Scan for the cell matching the given text and deliver its [X, Y] coordinate at center. 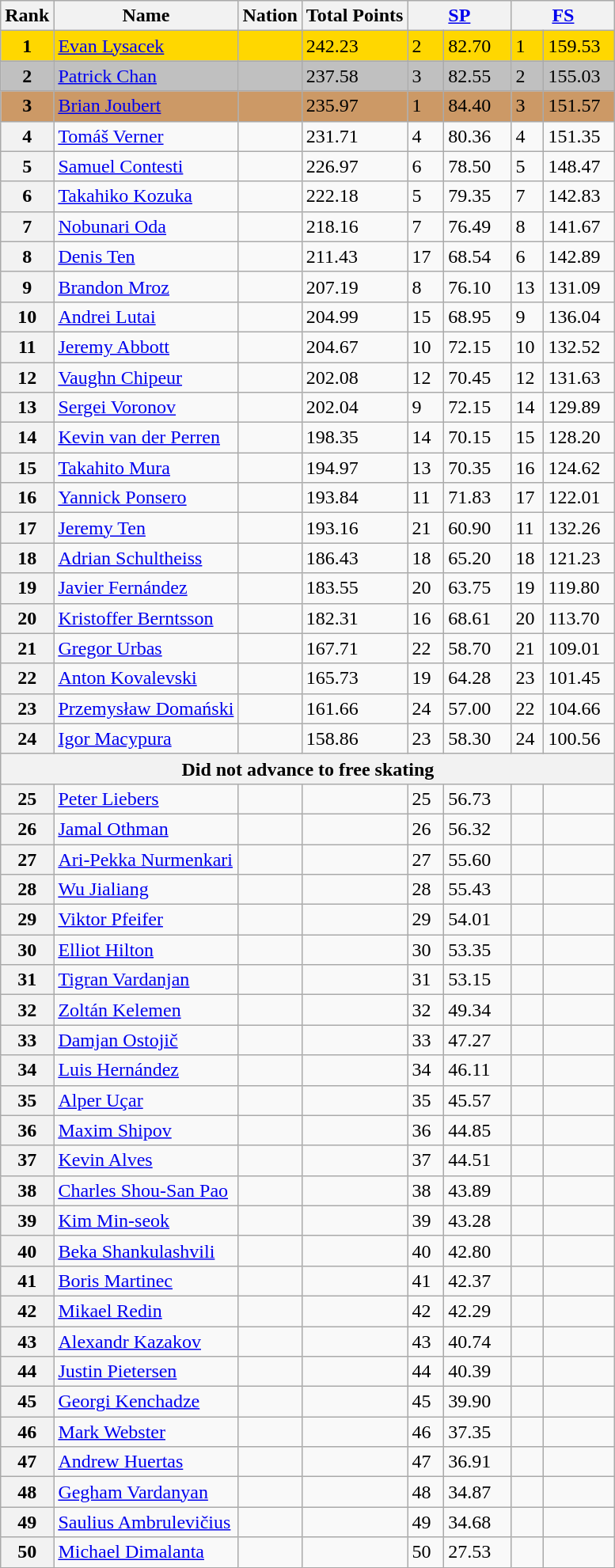
84.40 [478, 106]
Andrei Lutai [146, 317]
54.01 [478, 920]
SP [459, 16]
42.37 [478, 1281]
53.35 [478, 950]
Evan Lysacek [146, 46]
131.63 [579, 378]
Jamal Othman [146, 829]
53.15 [478, 980]
70.35 [478, 468]
42.80 [478, 1251]
71.83 [478, 498]
Tigran Vardanjan [146, 980]
58.30 [478, 738]
Nobunari Oda [146, 226]
204.67 [355, 347]
Nation [270, 16]
56.32 [478, 829]
Georgi Kenchadze [146, 1402]
Gegham Vardanyan [146, 1492]
Did not advance to free skating [308, 769]
Wu Jialiang [146, 890]
142.89 [579, 256]
Tomáš Verner [146, 136]
47.27 [478, 1040]
155.03 [579, 76]
Mark Webster [146, 1432]
Viktor Pfeifer [146, 920]
159.53 [579, 46]
34.68 [478, 1522]
151.57 [579, 106]
76.10 [478, 287]
132.26 [579, 528]
194.97 [355, 468]
Igor Macypura [146, 738]
226.97 [355, 166]
121.23 [579, 558]
151.35 [579, 136]
Name [146, 16]
55.43 [478, 890]
43.28 [478, 1221]
202.04 [355, 408]
182.31 [355, 618]
Gregor Urbas [146, 648]
82.70 [478, 46]
Luis Hernández [146, 1070]
Anton Kovalevski [146, 678]
46.11 [478, 1070]
Brandon Mroz [146, 287]
43.89 [478, 1190]
27.53 [478, 1552]
60.90 [478, 528]
128.20 [579, 438]
231.71 [355, 136]
193.16 [355, 528]
40.39 [478, 1372]
78.50 [478, 166]
211.43 [355, 256]
Kim Min-seok [146, 1221]
Alexandr Kazakov [146, 1342]
Andrew Huertas [146, 1462]
82.55 [478, 76]
64.28 [478, 678]
Beka Shankulashvili [146, 1251]
204.99 [355, 317]
44.51 [478, 1160]
Elliot Hilton [146, 950]
237.58 [355, 76]
42.29 [478, 1311]
158.86 [355, 738]
167.71 [355, 648]
34.87 [478, 1492]
40.74 [478, 1342]
104.66 [579, 708]
131.09 [579, 287]
Ari-Pekka Nurmenkari [146, 859]
186.43 [355, 558]
218.16 [355, 226]
Przemysław Domański [146, 708]
124.62 [579, 468]
68.95 [478, 317]
Javier Fernández [146, 588]
Charles Shou-San Pao [146, 1190]
Peter Liebers [146, 799]
Rank [27, 16]
36.91 [478, 1462]
37.35 [478, 1432]
Justin Pietersen [146, 1372]
148.47 [579, 166]
141.67 [579, 226]
Takahito Mura [146, 468]
183.55 [355, 588]
109.01 [579, 648]
39.90 [478, 1402]
100.56 [579, 738]
235.97 [355, 106]
FS [564, 16]
70.45 [478, 378]
198.35 [355, 438]
70.15 [478, 438]
242.23 [355, 46]
207.19 [355, 287]
119.80 [579, 588]
Denis Ten [146, 256]
136.04 [579, 317]
Michael Dimalanta [146, 1552]
56.73 [478, 799]
202.08 [355, 378]
Kevin Alves [146, 1160]
165.73 [355, 678]
Total Points [355, 16]
Zoltán Kelemen [146, 1010]
Mikael Redin [146, 1311]
Kevin van der Perren [146, 438]
Samuel Contesti [146, 166]
113.70 [579, 618]
161.66 [355, 708]
44.85 [478, 1130]
58.70 [478, 648]
Alper Uçar [146, 1100]
193.84 [355, 498]
101.45 [579, 678]
65.20 [478, 558]
Jeremy Abbott [146, 347]
68.61 [478, 618]
Boris Martinec [146, 1281]
Patrick Chan [146, 76]
Kristoffer Berntsson [146, 618]
Brian Joubert [146, 106]
132.52 [579, 347]
49.34 [478, 1010]
68.54 [478, 256]
Jeremy Ten [146, 528]
Sergei Voronov [146, 408]
Adrian Schultheiss [146, 558]
80.36 [478, 136]
222.18 [355, 196]
122.01 [579, 498]
Damjan Ostojič [146, 1040]
45.57 [478, 1100]
Vaughn Chipeur [146, 378]
129.89 [579, 408]
63.75 [478, 588]
76.49 [478, 226]
Saulius Ambrulevičius [146, 1522]
57.00 [478, 708]
Takahiko Kozuka [146, 196]
Yannick Ponsero [146, 498]
79.35 [478, 196]
55.60 [478, 859]
Maxim Shipov [146, 1130]
142.83 [579, 196]
